For the text-containing cell, return its midpoint in (x, y) coordinate format. 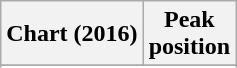
Peakposition (189, 34)
Chart (2016) (72, 34)
